Identify which cell holds the provided text, then report its [x, y] central coordinate. 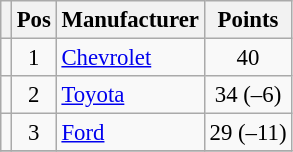
Manufacturer [130, 20]
40 [248, 58]
Ford [130, 133]
Points [248, 20]
2 [34, 95]
Chevrolet [130, 58]
1 [34, 58]
Pos [34, 20]
3 [34, 133]
34 (–6) [248, 95]
Toyota [130, 95]
29 (–11) [248, 133]
